Return [x, y] of the center of cell containing provided text 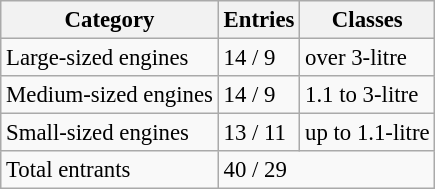
Category [110, 20]
Medium-sized engines [110, 95]
13 / 11 [258, 133]
Total entrants [110, 170]
Classes [368, 20]
1.1 to 3-litre [368, 95]
up to 1.1-litre [368, 133]
Small-sized engines [110, 133]
40 / 29 [326, 170]
over 3-litre [368, 58]
Entries [258, 20]
Large-sized engines [110, 58]
